Output the [X, Y] coordinate of the center of the cell containing the given text.  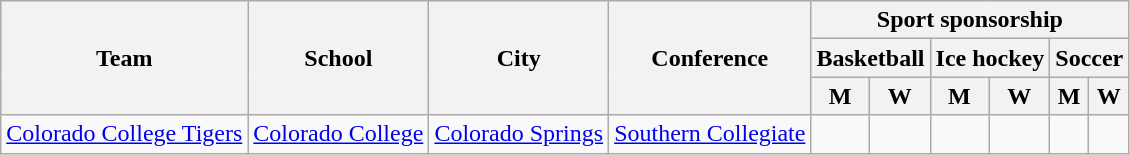
Ice hockey [990, 58]
Basketball [870, 58]
Colorado Springs [519, 134]
Conference [710, 58]
Colorado College [338, 134]
Sport sponsorship [970, 20]
Soccer [1090, 58]
Southern Collegiate [710, 134]
City [519, 58]
Colorado College Tigers [124, 134]
Team [124, 58]
School [338, 58]
